Capture the cell that displays the provided text and extract its (X, Y) central coordinate. 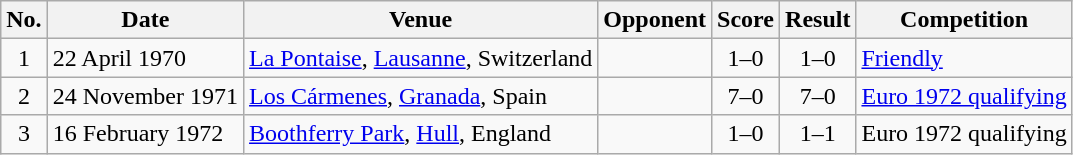
No. (24, 20)
24 November 1971 (145, 96)
Date (145, 20)
Boothferry Park, Hull, England (421, 134)
3 (24, 134)
Result (818, 20)
Competition (964, 20)
Friendly (964, 58)
Score (746, 20)
Venue (421, 20)
Opponent (655, 20)
2 (24, 96)
Los Cármenes, Granada, Spain (421, 96)
1 (24, 58)
16 February 1972 (145, 134)
22 April 1970 (145, 58)
La Pontaise, Lausanne, Switzerland (421, 58)
1–1 (818, 134)
